Determine the (X, Y) coordinate at the center of the cell enclosing the given text.  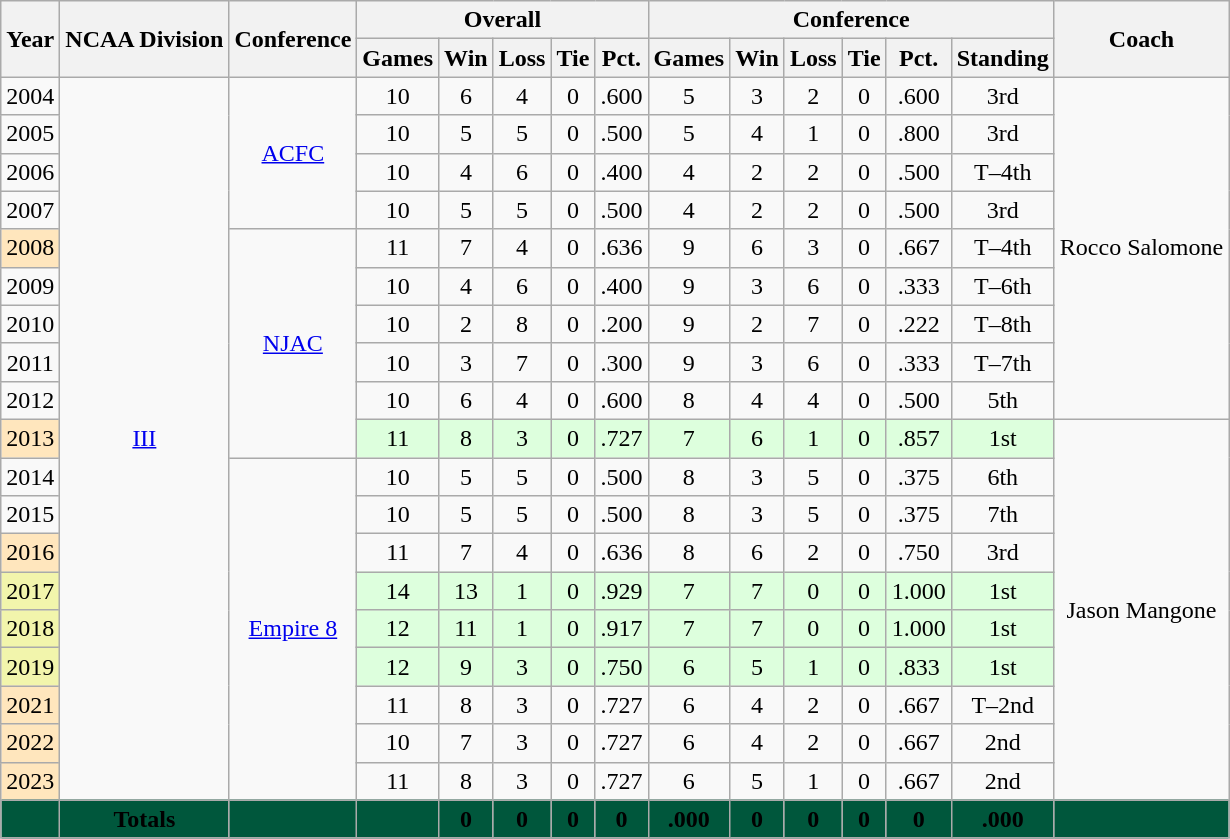
.800 (918, 134)
T–6th (1002, 286)
.857 (918, 438)
13 (466, 591)
2021 (30, 705)
14 (398, 591)
2016 (30, 553)
NCAA Division (144, 39)
2014 (30, 477)
Overall (502, 20)
2011 (30, 362)
ACFC (293, 153)
2010 (30, 324)
2012 (30, 400)
2008 (30, 248)
2017 (30, 591)
Jason Mangone (1141, 610)
Standing (1002, 58)
2018 (30, 629)
.917 (622, 629)
Year (30, 39)
.833 (918, 667)
Rocco Salomone (1141, 248)
2007 (30, 210)
7th (1002, 515)
.929 (622, 591)
2022 (30, 743)
2019 (30, 667)
T–7th (1002, 362)
2005 (30, 134)
NJAC (293, 343)
5th (1002, 400)
III (144, 438)
2004 (30, 96)
Empire 8 (293, 630)
.222 (918, 324)
.300 (622, 362)
2015 (30, 515)
T–2nd (1002, 705)
T–8th (1002, 324)
Totals (144, 819)
.200 (622, 324)
Coach (1141, 39)
2023 (30, 781)
2013 (30, 438)
2009 (30, 286)
2006 (30, 172)
6th (1002, 477)
